Pinpoint the cell where the given text exists, returning its (x, y) midpoint coordinate. 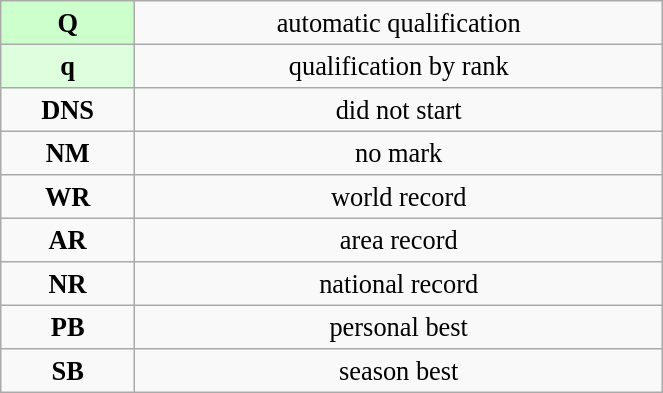
world record (399, 197)
personal best (399, 327)
national record (399, 284)
area record (399, 240)
SB (68, 371)
AR (68, 240)
Q (68, 22)
DNS (68, 109)
NR (68, 284)
automatic qualification (399, 22)
WR (68, 197)
qualification by rank (399, 66)
NM (68, 153)
PB (68, 327)
season best (399, 371)
no mark (399, 153)
q (68, 66)
did not start (399, 109)
